Scan for the cell matching the given text and deliver its (X, Y) coordinate at center. 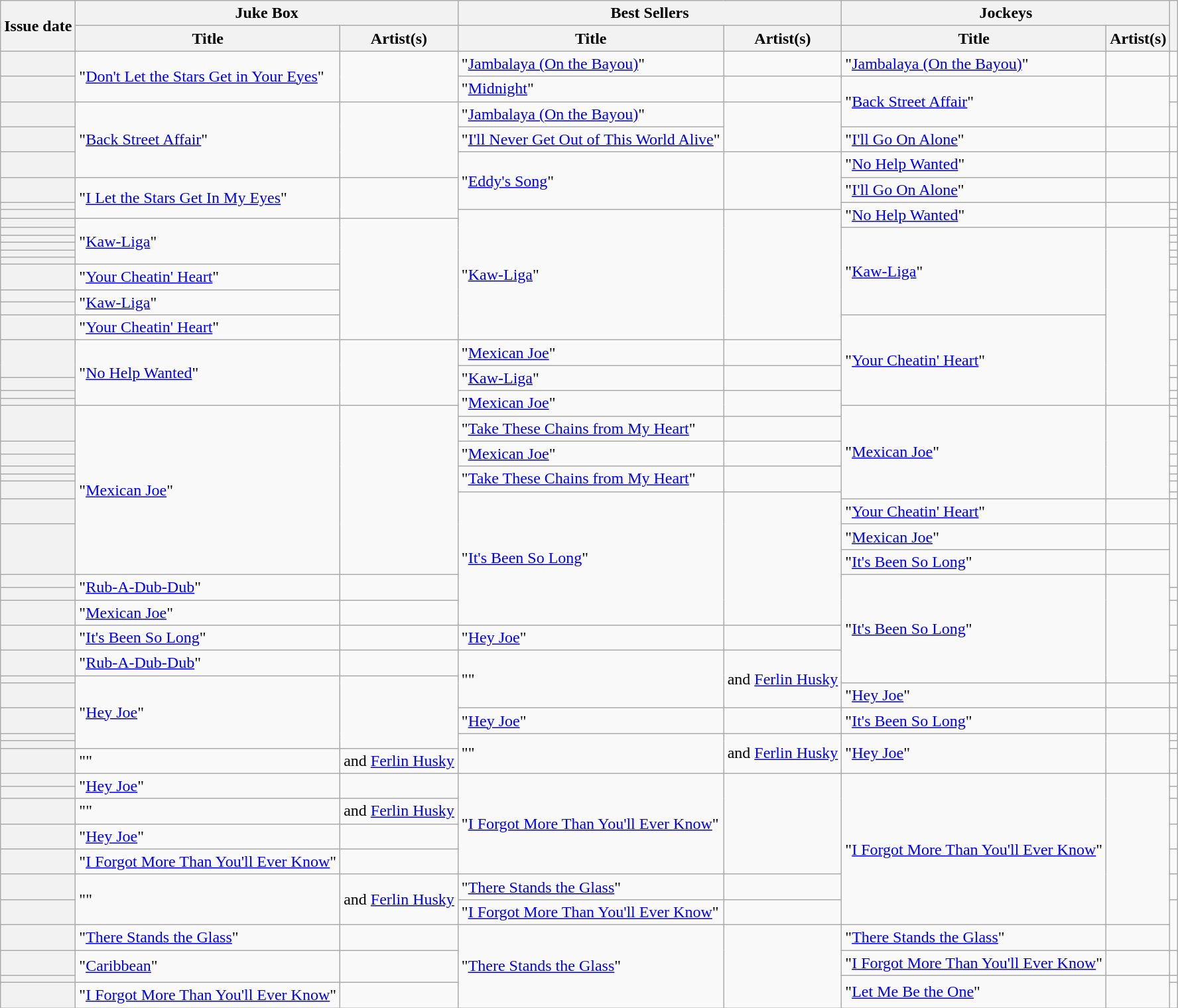
"I'll Never Get Out of This World Alive" (590, 139)
Best Sellers (650, 13)
"Let Me Be the One" (974, 992)
"Eddy's Song" (590, 180)
"Midnight" (590, 89)
Issue date (38, 26)
"Don't Let the Stars Get in Your Eyes" (208, 76)
"Caribbean" (208, 966)
Jockeys (1006, 13)
Juke Box (267, 13)
"I Let the Stars Get In My Eyes" (208, 198)
